Pinpoint the cell where the given text exists, returning its (x, y) midpoint coordinate. 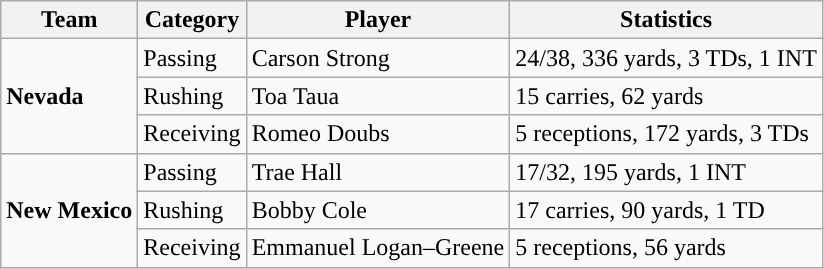
17/32, 195 yards, 1 INT (666, 172)
Carson Strong (378, 58)
15 carries, 62 yards (666, 96)
24/38, 336 yards, 3 TDs, 1 INT (666, 58)
Statistics (666, 20)
Emmanuel Logan–Greene (378, 248)
New Mexico (70, 210)
5 receptions, 56 yards (666, 248)
Category (192, 20)
Bobby Cole (378, 210)
Player (378, 20)
Romeo Doubs (378, 134)
Nevada (70, 96)
Trae Hall (378, 172)
5 receptions, 172 yards, 3 TDs (666, 134)
Toa Taua (378, 96)
17 carries, 90 yards, 1 TD (666, 210)
Team (70, 20)
